Scan for the cell matching the given text and deliver its [x, y] coordinate at center. 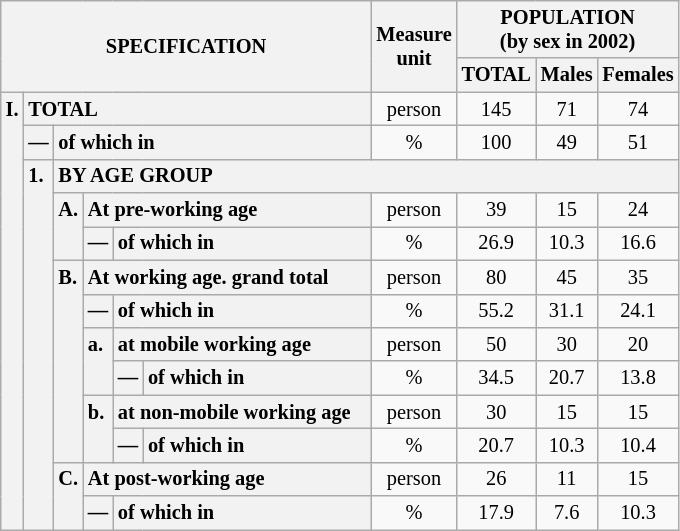
At post-working age [227, 479]
16.6 [638, 243]
31.1 [567, 311]
C. [68, 496]
35 [638, 277]
at non-mobile working age [242, 412]
I. [12, 311]
1. [38, 344]
13.8 [638, 378]
11 [567, 479]
39 [496, 210]
at mobile working age [242, 344]
80 [496, 277]
At pre-working age [227, 210]
b. [98, 428]
45 [567, 277]
71 [567, 109]
SPECIFICATION [186, 46]
74 [638, 109]
7.6 [567, 513]
55.2 [496, 311]
A. [68, 226]
B. [68, 361]
17.9 [496, 513]
26.9 [496, 243]
Measure unit [414, 46]
10.4 [638, 445]
24.1 [638, 311]
26 [496, 479]
50 [496, 344]
24 [638, 210]
Males [567, 75]
100 [496, 142]
BY AGE GROUP [366, 176]
20 [638, 344]
49 [567, 142]
Females [638, 75]
a. [98, 360]
145 [496, 109]
34.5 [496, 378]
At working age. grand total [227, 277]
51 [638, 142]
POPULATION (by sex in 2002) [568, 29]
